Return the (x, y) coordinate for the center point of the cell that contains the specified text.  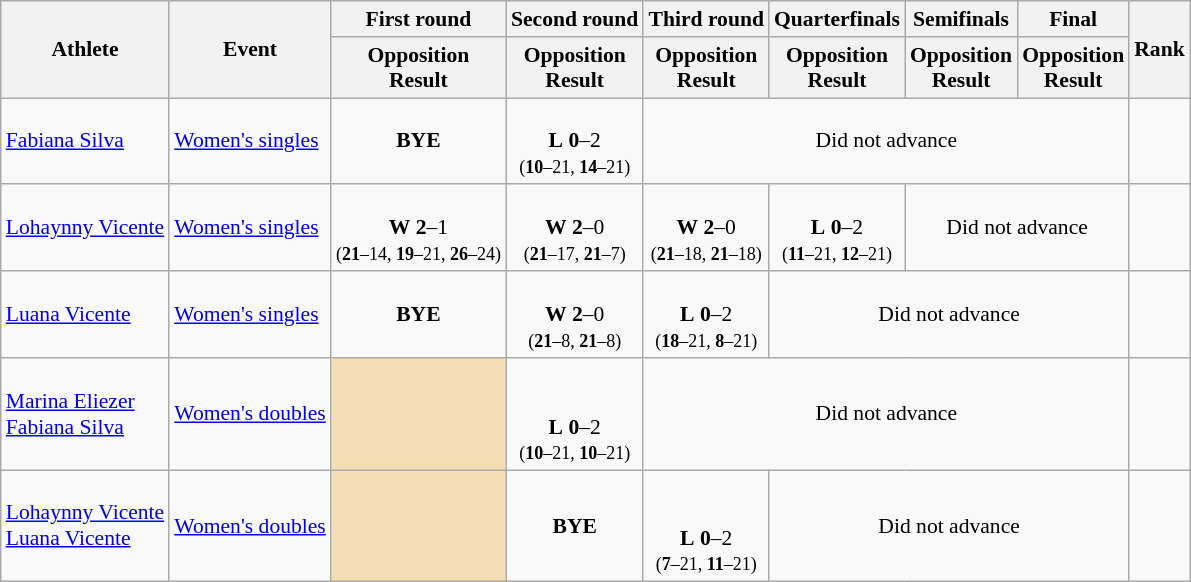
L 0–2(10–21, 14–21) (575, 142)
Rank (1160, 50)
L 0–2(10–21, 10–21) (575, 414)
W 2–0(21–17, 21–7) (575, 228)
L 0–2(18–21, 8–21) (706, 314)
Marina EliezerFabiana Silva (85, 414)
L 0–2(7–21, 11–21) (706, 526)
W 2–1(21–14, 19–21, 26–24) (418, 228)
W 2–0(21–8, 21–8) (575, 314)
Third round (706, 19)
Fabiana Silva (85, 142)
L 0–2(11–21, 12–21) (837, 228)
Final (1073, 19)
Event (250, 50)
Luana Vicente (85, 314)
Second round (575, 19)
Semifinals (961, 19)
Lohaynny Vicente (85, 228)
W 2–0(21–18, 21–18) (706, 228)
Quarterfinals (837, 19)
Lohaynny VicenteLuana Vicente (85, 526)
Athlete (85, 50)
First round (418, 19)
